Return (x, y) of the center of cell containing provided text 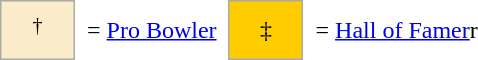
† (38, 30)
‡ (266, 30)
= Pro Bowler (152, 30)
